Pinpoint the cell where the given text exists, returning its [x, y] midpoint coordinate. 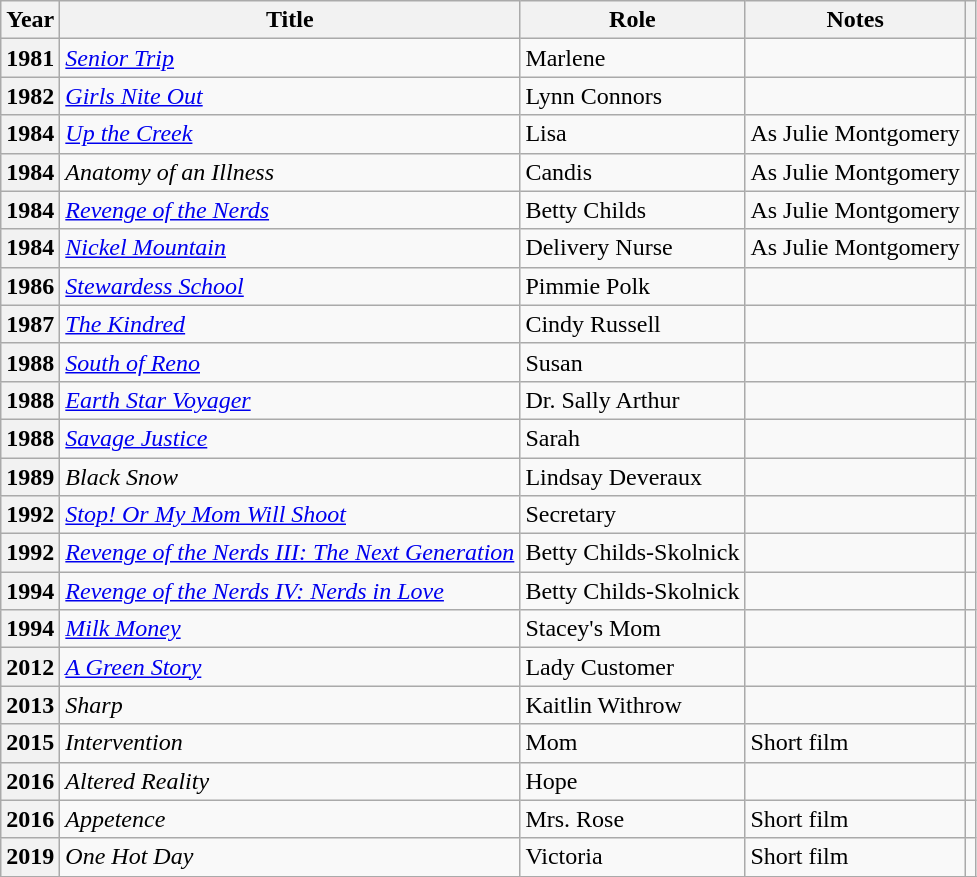
Mom [632, 743]
1989 [30, 477]
Notes [855, 20]
Lady Customer [632, 667]
The Kindred [290, 324]
Lisa [632, 134]
2013 [30, 705]
Intervention [290, 743]
Lynn Connors [632, 96]
Black Snow [290, 477]
Lindsay Deveraux [632, 477]
2015 [30, 743]
Betty Childs [632, 210]
Hope [632, 781]
Milk Money [290, 629]
Appetence [290, 819]
Revenge of the Nerds [290, 210]
Altered Reality [290, 781]
2012 [30, 667]
Stacey's Mom [632, 629]
Kaitlin Withrow [632, 705]
Role [632, 20]
A Green Story [290, 667]
Earth Star Voyager [290, 400]
1986 [30, 286]
Sarah [632, 438]
Mrs. Rose [632, 819]
Savage Justice [290, 438]
Sharp [290, 705]
Secretary [632, 515]
Girls Nite Out [290, 96]
Stewardess School [290, 286]
Dr. Sally Arthur [632, 400]
Pimmie Polk [632, 286]
Candis [632, 172]
Revenge of the Nerds III: The Next Generation [290, 553]
Susan [632, 362]
Year [30, 20]
Cindy Russell [632, 324]
Nickel Mountain [290, 248]
1987 [30, 324]
South of Reno [290, 362]
Anatomy of an Illness [290, 172]
Marlene [632, 58]
Revenge of the Nerds IV: Nerds in Love [290, 591]
Up the Creek [290, 134]
1982 [30, 96]
2019 [30, 857]
Stop! Or My Mom Will Shoot [290, 515]
One Hot Day [290, 857]
Title [290, 20]
Senior Trip [290, 58]
Victoria [632, 857]
Delivery Nurse [632, 248]
1981 [30, 58]
